Find where the given text appears and provide that cell's center as [X, Y] coordinate. 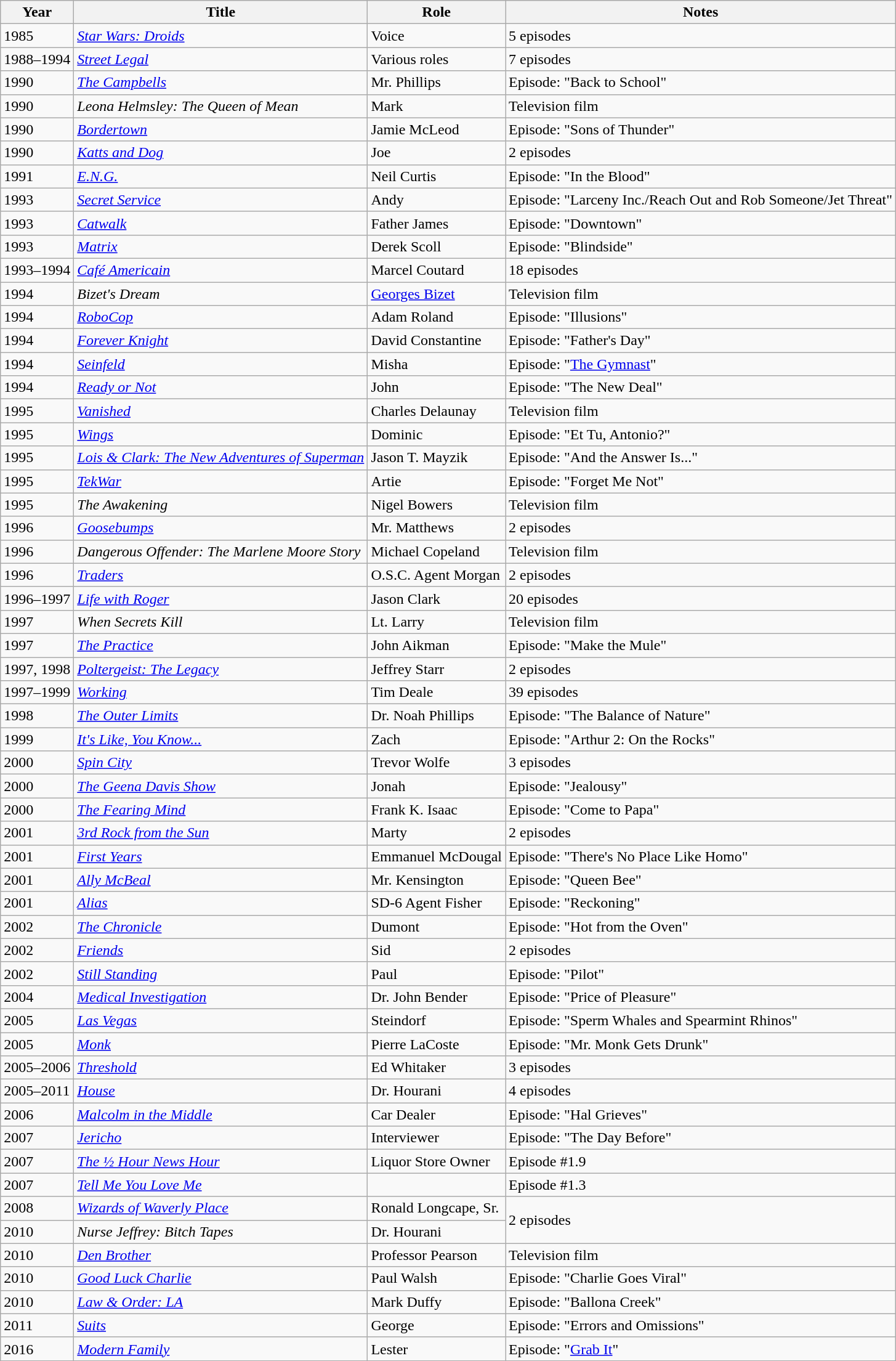
Episode: "Charlie Goes Viral" [701, 1278]
Michael Copeland [437, 551]
1999 [37, 739]
Jason T. Mayzik [437, 458]
Bizet's Dream [220, 294]
O.S.C. Agent Morgan [437, 575]
Goosebumps [220, 528]
Friends [220, 950]
Suits [220, 1325]
Episode: "Jealousy" [701, 786]
Ed Whitaker [437, 1068]
TekWar [220, 481]
Ready or Not [220, 388]
Episode: "Back to School" [701, 83]
Den Brother [220, 1255]
2004 [37, 997]
Mr. Phillips [437, 83]
The Campbells [220, 83]
Episode: "Blindside" [701, 246]
Car Dealer [437, 1115]
Trevor Wolfe [437, 763]
Law & Order: LA [220, 1302]
Episode: "Sperm Whales and Spearmint Rhinos" [701, 1020]
Episode: "The Balance of Nature" [701, 716]
Emmanuel McDougal [437, 856]
2006 [37, 1115]
Monk [220, 1044]
Episode: "The Gymnast" [701, 364]
Bordertown [220, 129]
Neil Curtis [437, 176]
Good Luck Charlie [220, 1278]
Tim Deale [437, 693]
Seinfeld [220, 364]
It's Like, You Know... [220, 739]
Dangerous Offender: The Marlene Moore Story [220, 551]
1997–1999 [37, 693]
Pierre LaCoste [437, 1044]
Leona Helmsley: The Queen of Mean [220, 106]
George [437, 1325]
Jason Clark [437, 598]
Episode: "In the Blood" [701, 176]
Various roles [437, 59]
Mr. Kensington [437, 880]
Joe [437, 153]
Ally McBeal [220, 880]
Father James [437, 223]
Adam Roland [437, 317]
1998 [37, 716]
1997, 1998 [37, 668]
The Awakening [220, 505]
Andy [437, 200]
Episode: "And the Answer Is..." [701, 458]
Episode: "Ballona Creek" [701, 1302]
Dr. Noah Phillips [437, 716]
Notes [701, 12]
Jericho [220, 1138]
1991 [37, 176]
Las Vegas [220, 1020]
Episode: "Hot from the Oven" [701, 927]
Star Wars: Droids [220, 36]
Working [220, 693]
Sid [437, 950]
Title [220, 12]
Misha [437, 364]
Episode: "Illusions" [701, 317]
Episode #1.9 [701, 1161]
Spin City [220, 763]
Modern Family [220, 1349]
Lt. Larry [437, 622]
Interviewer [437, 1138]
Voice [437, 36]
Episode: "The New Deal" [701, 388]
Liquor Store Owner [437, 1161]
Forever Knight [220, 341]
20 episodes [701, 598]
When Secrets Kill [220, 622]
House [220, 1091]
Life with Roger [220, 598]
Professor Pearson [437, 1255]
John [437, 388]
Malcolm in the Middle [220, 1115]
Paul Walsh [437, 1278]
5 episodes [701, 36]
Episode: "Forget Me Not" [701, 481]
The Geena Davis Show [220, 786]
Episode: "Sons of Thunder" [701, 129]
7 episodes [701, 59]
Jeffrey Starr [437, 668]
Dumont [437, 927]
Ronald Longcape, Sr. [437, 1208]
1996–1997 [37, 598]
Jamie McLeod [437, 129]
First Years [220, 856]
Episode: "Errors and Omissions" [701, 1325]
Catwalk [220, 223]
SD-6 Agent Fisher [437, 903]
2008 [37, 1208]
Vanished [220, 411]
Mark Duffy [437, 1302]
Wings [220, 434]
John Aikman [437, 645]
Café Americain [220, 270]
Episode: "There's No Place Like Homo" [701, 856]
Lester [437, 1349]
RoboCop [220, 317]
Frank K. Isaac [437, 810]
2011 [37, 1325]
Poltergeist: The Legacy [220, 668]
Secret Service [220, 200]
2005–2011 [37, 1091]
The ½ Hour News Hour [220, 1161]
Episode: "Mr. Monk Gets Drunk" [701, 1044]
Dominic [437, 434]
Still Standing [220, 973]
Year [37, 12]
Marcel Coutard [437, 270]
Episode: "Hal Grieves" [701, 1115]
Artie [437, 481]
Matrix [220, 246]
Jonah [437, 786]
Role [437, 12]
Episode #1.3 [701, 1185]
Street Legal [220, 59]
1988–1994 [37, 59]
Charles Delaunay [437, 411]
E.N.G. [220, 176]
Episode: "Father's Day" [701, 341]
Episode: "Come to Papa" [701, 810]
Steindorf [437, 1020]
Episode: "Grab It" [701, 1349]
The Fearing Mind [220, 810]
Episode: "Price of Pleasure" [701, 997]
Mr. Matthews [437, 528]
Nigel Bowers [437, 505]
Dr. John Bender [437, 997]
Mark [437, 106]
Marty [437, 833]
2016 [37, 1349]
The Chronicle [220, 927]
The Practice [220, 645]
Episode: "Downtown" [701, 223]
Episode: "Make the Mule" [701, 645]
Episode: "Queen Bee" [701, 880]
18 episodes [701, 270]
Tell Me You Love Me [220, 1185]
Zach [437, 739]
The Outer Limits [220, 716]
Lois & Clark: The New Adventures of Superman [220, 458]
Traders [220, 575]
Episode: "Arthur 2: On the Rocks" [701, 739]
3rd Rock from the Sun [220, 833]
Nurse Jeffrey: Bitch Tapes [220, 1232]
David Constantine [437, 341]
Episode: "Pilot" [701, 973]
Derek Scoll [437, 246]
2005–2006 [37, 1068]
4 episodes [701, 1091]
Alias [220, 903]
1985 [37, 36]
Wizards of Waverly Place [220, 1208]
Medical Investigation [220, 997]
39 episodes [701, 693]
Georges Bizet [437, 294]
Threshold [220, 1068]
1993–1994 [37, 270]
Paul [437, 973]
Episode: "The Day Before" [701, 1138]
Episode: "Et Tu, Antonio?" [701, 434]
Episode: "Reckoning" [701, 903]
Katts and Dog [220, 153]
Episode: "Larceny Inc./Reach Out and Rob Someone/Jet Threat" [701, 200]
